For the text-containing cell, return its midpoint in (x, y) coordinate format. 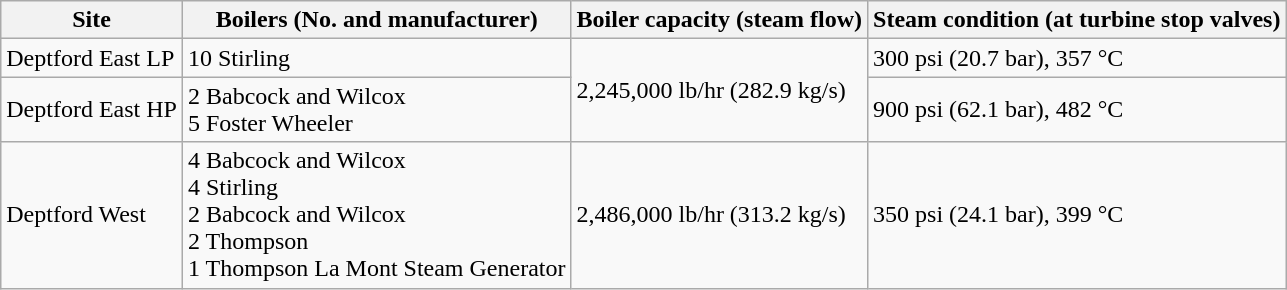
Site (92, 20)
Deptford East LP (92, 58)
10 Stirling (376, 58)
Deptford East HP (92, 110)
2,486,000 lb/hr (313.2 kg/s) (720, 215)
4 Babcock and Wilcox4 Stirling2 Babcock and Wilcox2 Thompson1 Thompson La Mont Steam Generator (376, 215)
350 psi (24.1 bar), 399 °C (1077, 215)
Deptford West (92, 215)
Steam condition (at turbine stop valves) (1077, 20)
2,245,000 lb/hr (282.9 kg/s) (720, 90)
Boiler capacity (steam flow) (720, 20)
2 Babcock and Wilcox5 Foster Wheeler (376, 110)
Boilers (No. and manufacturer) (376, 20)
900 psi (62.1 bar), 482 °C (1077, 110)
300 psi (20.7 bar), 357 °C (1077, 58)
